Determine the [X, Y] coordinate at the center of the cell enclosing the given text.  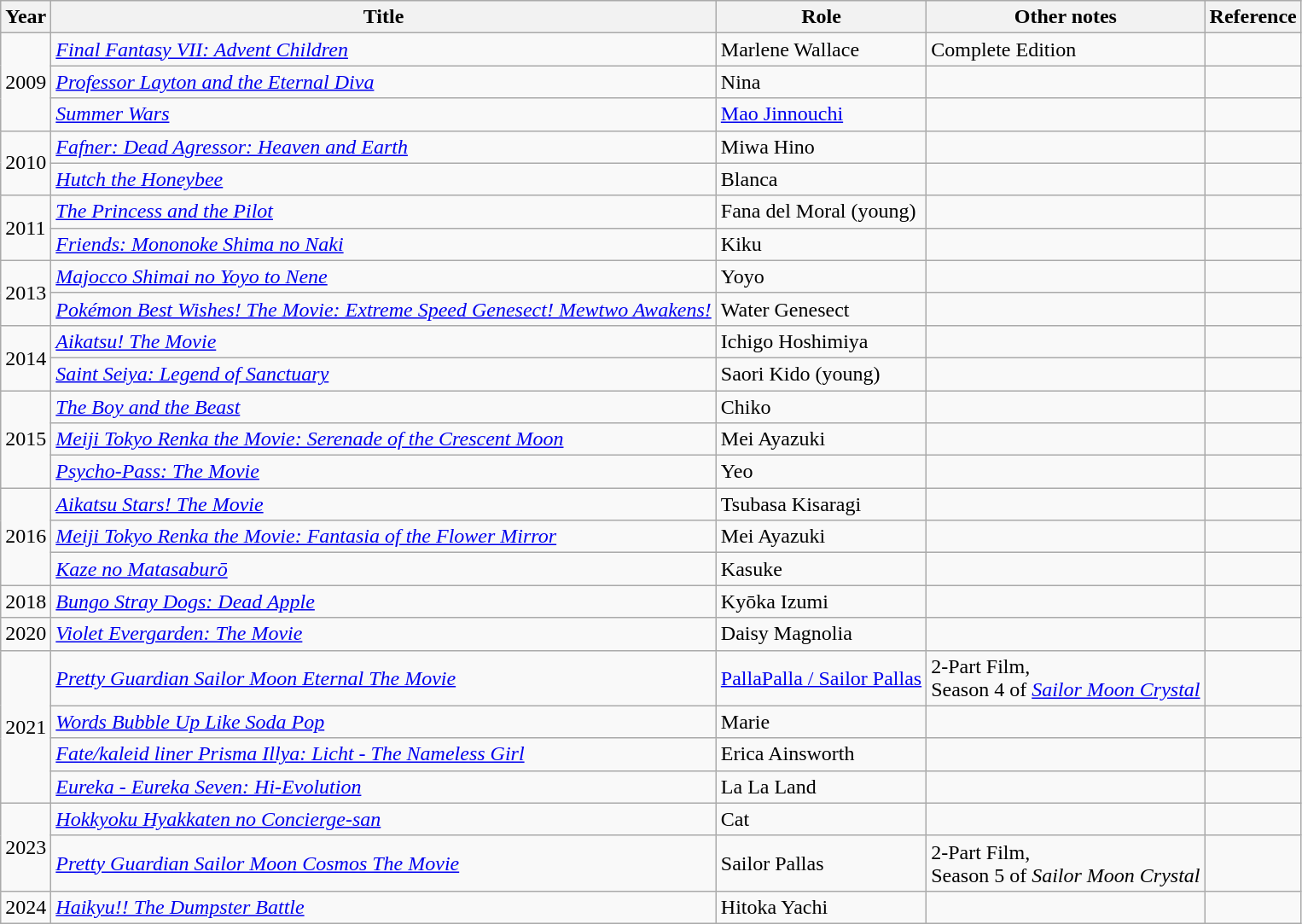
Fafner: Dead Agressor: Heaven and Earth [384, 147]
Kiku [821, 244]
La La Land [821, 787]
2018 [26, 601]
Pretty Guardian Sailor Moon Cosmos The Movie [384, 863]
Sailor Pallas [821, 863]
Meiji Tokyo Renka the Movie: Fantasia of the Flower Mirror [384, 537]
Complete Edition [1066, 49]
2020 [26, 634]
2-Part Film,Season 4 of Sailor Moon Crystal [1066, 677]
Fate/kaleid liner Prisma Illya: Licht - The Nameless Girl [384, 754]
Friends: Mononoke Shima no Naki [384, 244]
2021 [26, 727]
The Princess and the Pilot [384, 212]
Words Bubble Up Like Soda Pop [384, 722]
Hutch the Honeybee [384, 179]
Eureka - Eureka Seven: Hi-Evolution [384, 787]
2023 [26, 846]
2015 [26, 439]
Marlene Wallace [821, 49]
Blanca [821, 179]
Mao Jinnouchi [821, 114]
Saori Kido (young) [821, 374]
The Boy and the Beast [384, 407]
Yeo [821, 472]
Other notes [1066, 17]
Hokkyoku Hyakkaten no Concierge-san [384, 819]
Erica Ainsworth [821, 754]
2016 [26, 537]
Bungo Stray Dogs: Dead Apple [384, 601]
Title [384, 17]
Chiko [821, 407]
Kyōka Izumi [821, 601]
Tsubasa Kisaragi [821, 504]
Cat [821, 819]
2024 [26, 907]
Fana del Moral (young) [821, 212]
Pokémon Best Wishes! The Movie: Extreme Speed Genesect! Mewtwo Awakens! [384, 309]
Saint Seiya: Legend of Sanctuary [384, 374]
2-Part Film,Season 5 of Sailor Moon Crystal [1066, 863]
Reference [1253, 17]
2009 [26, 82]
Daisy Magnolia [821, 634]
Final Fantasy VII: Advent Children [384, 49]
2011 [26, 228]
Aikatsu! The Movie [384, 341]
Meiji Tokyo Renka the Movie: Serenade of the Crescent Moon [384, 439]
Nina [821, 82]
Yoyo [821, 276]
Kaze no Matasaburō [384, 569]
Majocco Shimai no Yoyo to Nene [384, 276]
2013 [26, 293]
PallaPalla / Sailor Pallas [821, 677]
2010 [26, 163]
Psycho-Pass: The Movie [384, 472]
Ichigo Hoshimiya [821, 341]
Miwa Hino [821, 147]
2014 [26, 357]
Water Genesect [821, 309]
Aikatsu Stars! The Movie [384, 504]
Pretty Guardian Sailor Moon Eternal The Movie [384, 677]
Professor Layton and the Eternal Diva [384, 82]
Marie [821, 722]
Summer Wars [384, 114]
Kasuke [821, 569]
Role [821, 17]
Haikyu!! The Dumpster Battle [384, 907]
Violet Evergarden: The Movie [384, 634]
Year [26, 17]
Hitoka Yachi [821, 907]
